Scan for the cell matching the given text and deliver its (x, y) coordinate at center. 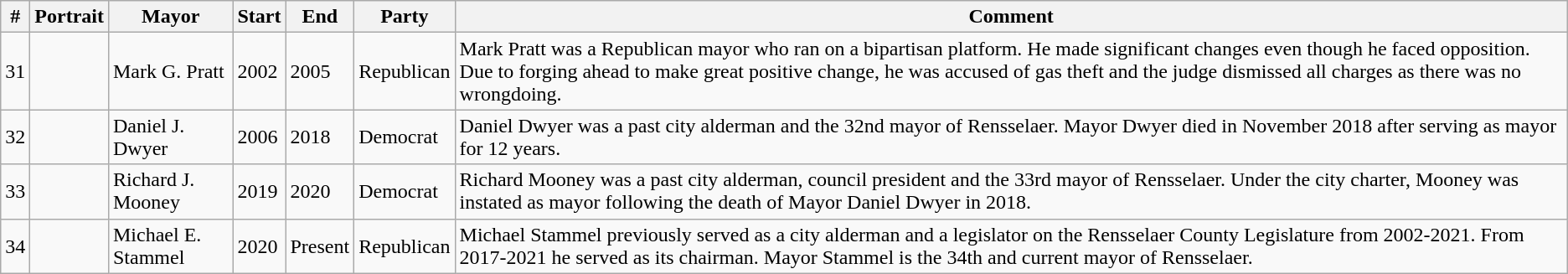
Mayor (170, 17)
Comment (1011, 17)
34 (15, 246)
31 (15, 71)
Present (320, 246)
33 (15, 191)
Start (260, 17)
Party (405, 17)
2018 (320, 137)
2006 (260, 137)
Daniel Dwyer was a past city alderman and the 32nd mayor of Rensselaer. Mayor Dwyer died in November 2018 after serving as mayor for 12 years. (1011, 137)
Daniel J. Dwyer (170, 137)
2002 (260, 71)
Mark G. Pratt (170, 71)
2019 (260, 191)
Portrait (70, 17)
# (15, 17)
End (320, 17)
2005 (320, 71)
Michael E. Stammel (170, 246)
32 (15, 137)
Richard J. Mooney (170, 191)
